Search for the cell housing the specified text and yield its (X, Y) center coordinate. 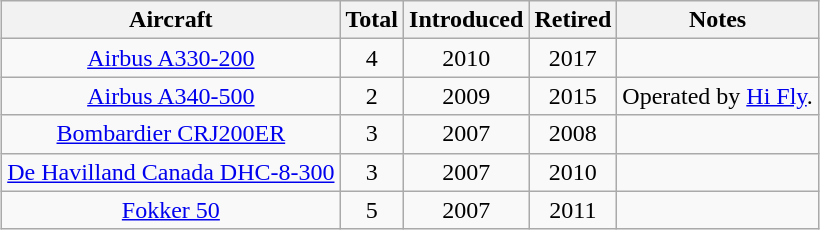
Introduced (466, 20)
2009 (466, 96)
5 (372, 210)
Total (372, 20)
Notes (718, 20)
2015 (573, 96)
De Havilland Canada DHC-8-300 (171, 172)
2 (372, 96)
2008 (573, 134)
Aircraft (171, 20)
4 (372, 58)
Airbus A340-500 (171, 96)
2017 (573, 58)
Retired (573, 20)
Operated by Hi Fly. (718, 96)
Bombardier CRJ200ER (171, 134)
Fokker 50 (171, 210)
Airbus A330-200 (171, 58)
2011 (573, 210)
